From the cell containing the given text, extract its center point as [x, y] coordinate. 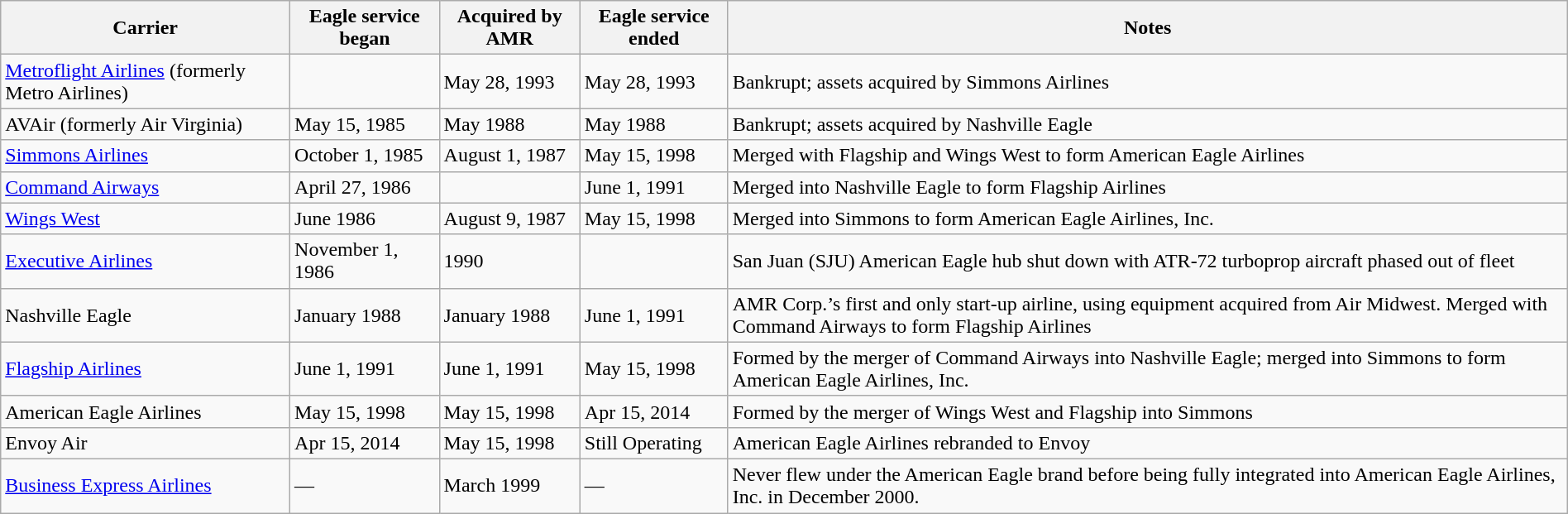
June 1986 [366, 219]
American Eagle Airlines rebranded to Envoy [1148, 443]
Metroflight Airlines (formerly Metro Airlines) [146, 81]
Nashville Eagle [146, 315]
Simmons Airlines [146, 156]
April 27, 1986 [366, 187]
AMR Corp.’s first and only start-up airline, using equipment acquired from Air Midwest. Merged with Command Airways to form Flagship Airlines [1148, 315]
Wings West [146, 219]
Merged into Simmons to form American Eagle Airlines, Inc. [1148, 219]
October 1, 1985 [366, 156]
August 9, 1987 [509, 219]
May 15, 1985 [366, 124]
San Juan (SJU) American Eagle hub shut down with ATR-72 turboprop aircraft phased out of fleet [1148, 262]
Bankrupt; assets acquired by Nashville Eagle [1148, 124]
AVAir (formerly Air Virginia) [146, 124]
Eagle service began [366, 28]
American Eagle Airlines [146, 411]
Never flew under the American Eagle brand before being fully integrated into American Eagle Airlines, Inc. in December 2000. [1148, 485]
Formed by the merger of Command Airways into Nashville Eagle; merged into Simmons to form American Eagle Airlines, Inc. [1148, 369]
November 1, 1986 [366, 262]
Bankrupt; assets acquired by Simmons Airlines [1148, 81]
Eagle service ended [653, 28]
Flagship Airlines [146, 369]
Command Airways [146, 187]
1990 [509, 262]
Business Express Airlines [146, 485]
Notes [1148, 28]
Executive Airlines [146, 262]
Still Operating [653, 443]
Merged into Nashville Eagle to form Flagship Airlines [1148, 187]
Merged with Flagship and Wings West to form American Eagle Airlines [1148, 156]
March 1999 [509, 485]
Formed by the merger of Wings West and Flagship into Simmons [1148, 411]
Carrier [146, 28]
Envoy Air [146, 443]
August 1, 1987 [509, 156]
Acquired by AMR [509, 28]
